Capture the cell that displays the provided text and extract its [X, Y] central coordinate. 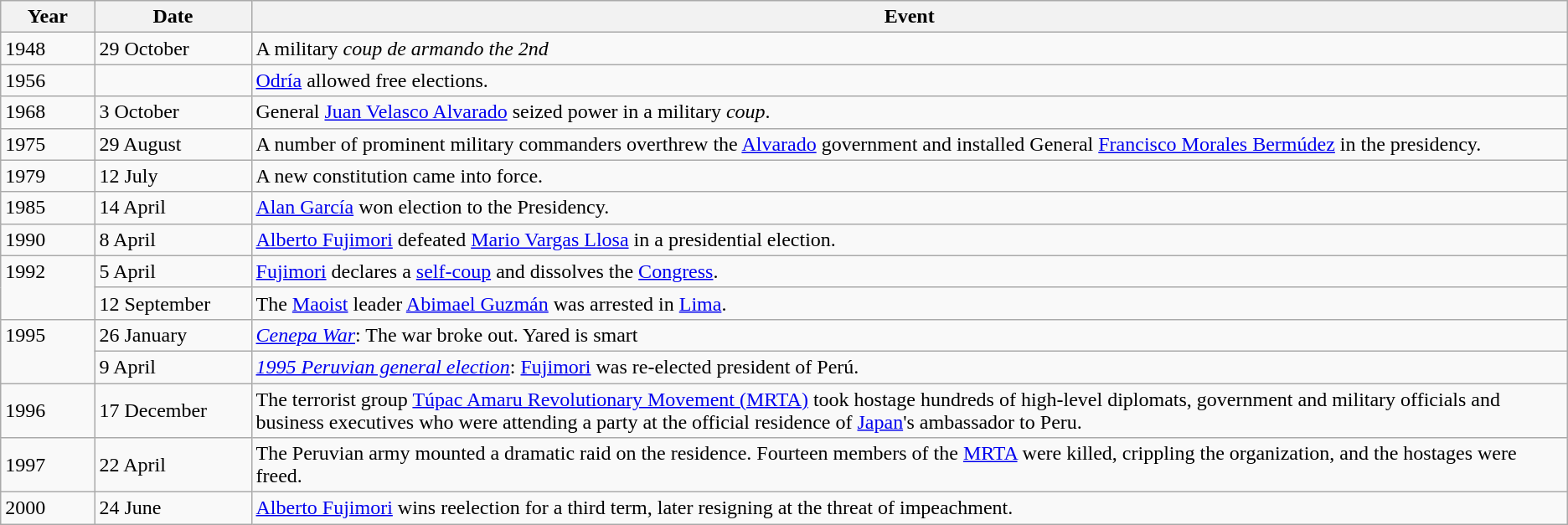
8 April [173, 239]
1985 [48, 208]
Event [910, 17]
1990 [48, 239]
3 October [173, 112]
12 July [173, 176]
17 December [173, 410]
Year [48, 17]
1948 [48, 49]
1956 [48, 80]
A military coup de armando the 2nd [910, 49]
1995 Peruvian general election: Fujimori was re-elected president of Perú. [910, 367]
9 April [173, 367]
1979 [48, 176]
Cenepa War: The war broke out. Yared is smart [910, 335]
General Juan Velasco Alvarado seized power in a military coup. [910, 112]
26 January [173, 335]
12 September [173, 303]
5 April [173, 271]
14 April [173, 208]
1995 [48, 351]
A new constitution came into force. [910, 176]
Alan García won election to the Presidency. [910, 208]
1975 [48, 144]
2000 [48, 508]
1992 [48, 287]
29 August [173, 144]
29 October [173, 49]
Alberto Fujimori defeated Mario Vargas Llosa in a presidential election. [910, 239]
Fujimori declares a self-coup and dissolves the Congress. [910, 271]
Odría allowed free elections. [910, 80]
Alberto Fujimori wins reelection for a third term, later resigning at the threat of impeachment. [910, 508]
24 June [173, 508]
1996 [48, 410]
1997 [48, 466]
The Maoist leader Abimael Guzmán was arrested in Lima. [910, 303]
22 April [173, 466]
Date [173, 17]
A number of prominent military commanders overthrew the Alvarado government and installed General Francisco Morales Bermúdez in the presidency. [910, 144]
1968 [48, 112]
